Identify which cell holds the provided text, then report its [X, Y] central coordinate. 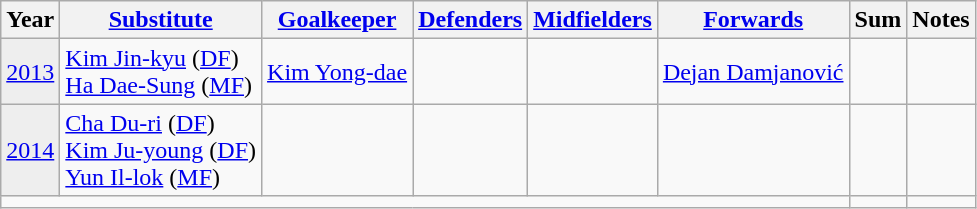
Notes [941, 20]
2013 [30, 72]
Goalkeeper [338, 20]
Defenders [470, 20]
Forwards [753, 20]
Sum [878, 20]
Cha Du-ri (DF) Kim Ju-young (DF) Yun Il-lok (MF) [161, 150]
Substitute [161, 20]
2014 [30, 150]
Kim Jin-kyu (DF) Ha Dae-Sung (MF) [161, 72]
Dejan Damjanović [753, 72]
Kim Yong-dae [338, 72]
Midfielders [593, 20]
Year [30, 20]
